Find where the given text appears and provide that cell's center as (X, Y) coordinate. 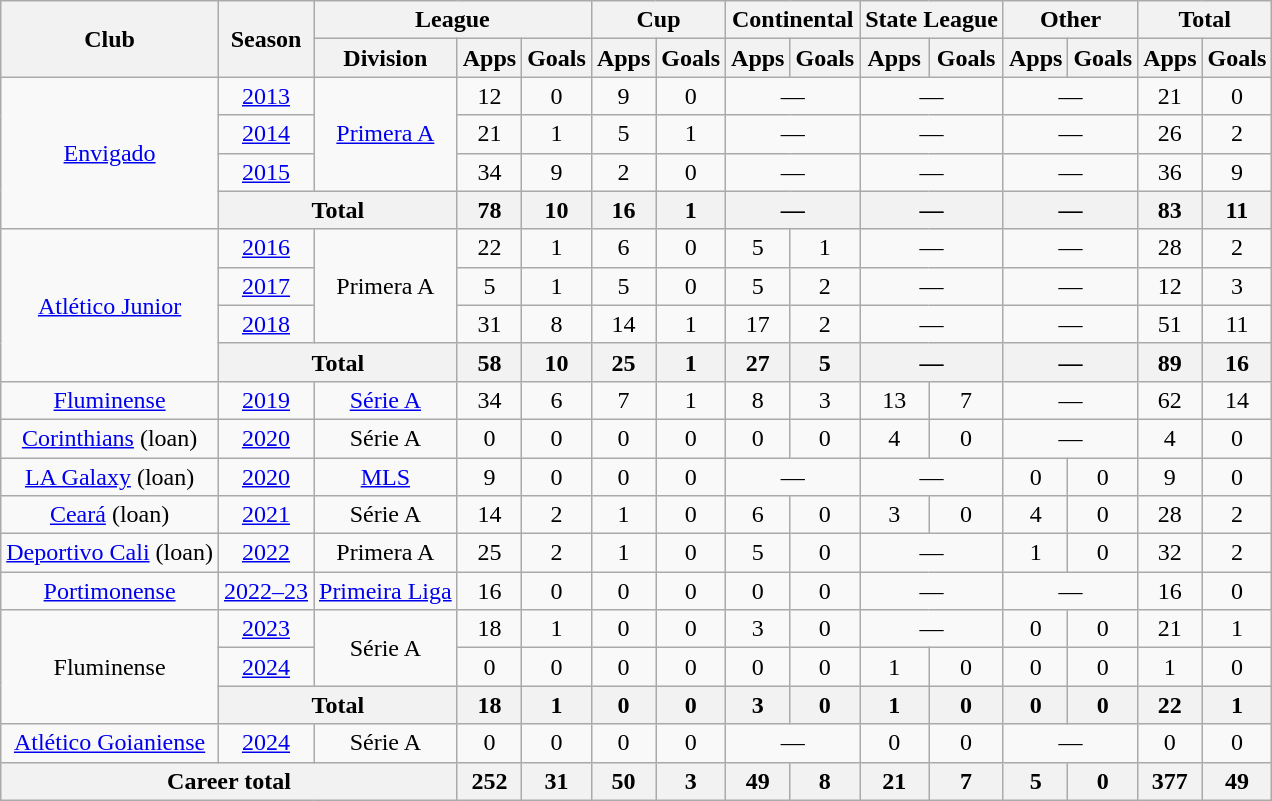
252 (489, 781)
89 (1170, 362)
2017 (266, 286)
Deportivo Cali (loan) (110, 553)
2015 (266, 172)
State League (932, 20)
Season (266, 39)
Continental (793, 20)
Career total (229, 781)
Cup (658, 20)
2021 (266, 515)
2022 (266, 553)
50 (623, 781)
Envigado (110, 153)
MLS (386, 477)
62 (1170, 400)
Other (1070, 20)
Corinthians (loan) (110, 438)
2018 (266, 324)
27 (758, 362)
36 (1170, 172)
Club (110, 39)
13 (894, 400)
LA Galaxy (loan) (110, 477)
Primeira Liga (386, 591)
Portimonense (110, 591)
Atlético Goianiense (110, 743)
2014 (266, 134)
2022–23 (266, 591)
51 (1170, 324)
Atlético Junior (110, 305)
Division (386, 58)
2019 (266, 400)
2016 (266, 248)
78 (489, 210)
2023 (266, 629)
26 (1170, 134)
17 (758, 324)
2013 (266, 96)
377 (1170, 781)
League (453, 20)
58 (489, 362)
83 (1170, 210)
32 (1170, 553)
Ceará (loan) (110, 515)
